Output the (x, y) coordinate of the center of the cell containing the given text.  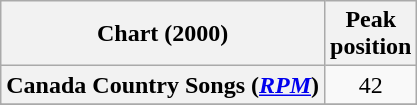
Canada Country Songs (RPM) (163, 85)
42 (371, 85)
Peak position (371, 34)
Chart (2000) (163, 34)
